For the text-containing cell, return its midpoint in [X, Y] coordinate format. 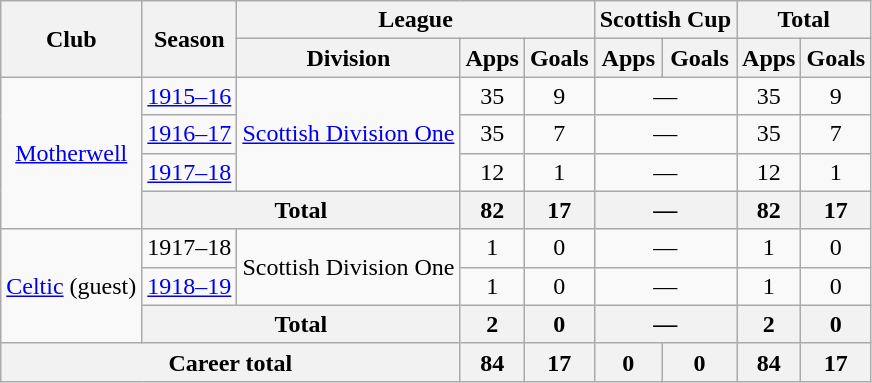
Celtic (guest) [72, 286]
1918–19 [190, 286]
Scottish Cup [665, 20]
1915–16 [190, 96]
Club [72, 39]
Motherwell [72, 153]
League [416, 20]
Division [348, 58]
1916–17 [190, 134]
Career total [230, 362]
Season [190, 39]
